Identify which cell holds the provided text, then report its [x, y] central coordinate. 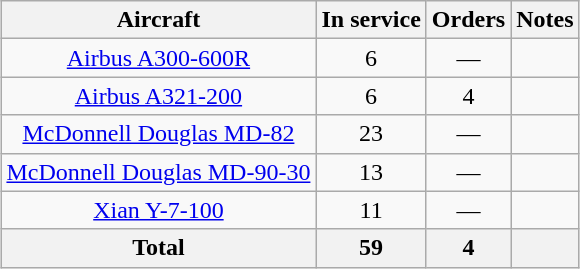
59 [371, 248]
11 [371, 210]
Total [158, 248]
Notes [545, 20]
Xian Y-7-100 [158, 210]
McDonnell Douglas MD-90-30 [158, 172]
13 [371, 172]
In service [371, 20]
Orders [468, 20]
Aircraft [158, 20]
Airbus A300-600R [158, 58]
McDonnell Douglas MD-82 [158, 134]
23 [371, 134]
Airbus A321-200 [158, 96]
